Locate the cell with the specified text and output its [x, y] center coordinate. 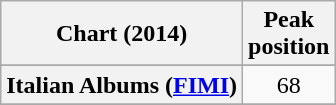
68 [289, 85]
Italian Albums (FIMI) [122, 85]
Chart (2014) [122, 34]
Peakposition [289, 34]
